Detect which cell encompasses the target text, then output its [X, Y] center coordinate. 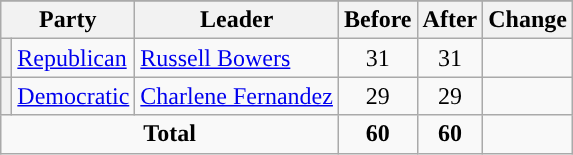
Before [378, 20]
Democratic [74, 96]
Russell Bowers [237, 58]
Charlene Fernandez [237, 96]
Leader [237, 20]
After [450, 20]
Change [528, 20]
Republican [74, 58]
Total [170, 134]
Party [68, 20]
